Identify which cell holds the provided text, then report its (x, y) central coordinate. 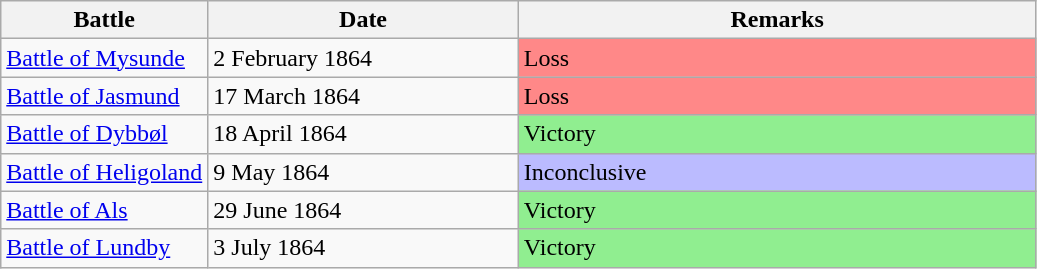
17 March 1864 (364, 96)
Battle (104, 20)
18 April 1864 (364, 134)
Remarks (777, 20)
Battle of Mysunde (104, 58)
Battle of Jasmund (104, 96)
Inconclusive (777, 172)
9 May 1864 (364, 172)
3 July 1864 (364, 248)
Date (364, 20)
29 June 1864 (364, 210)
Battle of Heligoland (104, 172)
Battle of Als (104, 210)
Battle of Dybbøl (104, 134)
2 February 1864 (364, 58)
Battle of Lundby (104, 248)
